Determine the [x, y] coordinate at the center of the cell enclosing the given text.  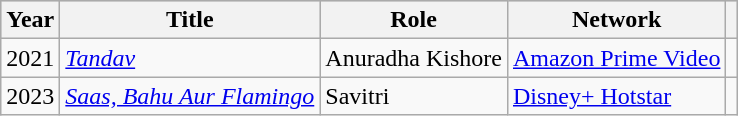
Tandav [190, 58]
Title [190, 20]
Saas, Bahu Aur Flamingo [190, 96]
2023 [30, 96]
Anuradha Kishore [414, 58]
Network [616, 20]
Year [30, 20]
Savitri [414, 96]
2021 [30, 58]
Role [414, 20]
Amazon Prime Video [616, 58]
Disney+ Hotstar [616, 96]
